Locate the cell with the specified text and output its [x, y] center coordinate. 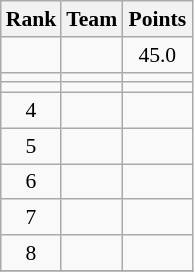
5 [32, 146]
6 [32, 182]
Points [157, 19]
Team [92, 19]
7 [32, 218]
Rank [32, 19]
45.0 [157, 55]
4 [32, 111]
8 [32, 253]
